Scan for the cell matching the given text and deliver its [X, Y] coordinate at center. 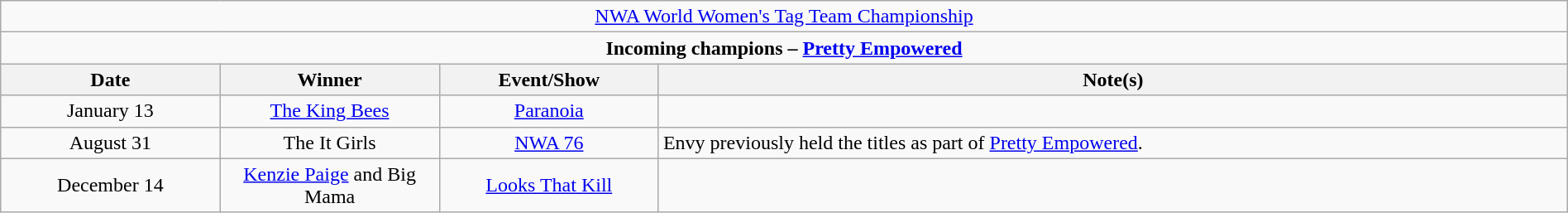
Envy previously held the titles as part of Pretty Empowered. [1113, 143]
NWA World Women's Tag Team Championship [784, 17]
Incoming champions – Pretty Empowered [784, 48]
Date [111, 80]
December 14 [111, 186]
Winner [329, 80]
The King Bees [329, 111]
August 31 [111, 143]
Event/Show [549, 80]
Note(s) [1113, 80]
NWA 76 [549, 143]
Paranoia [549, 111]
Kenzie Paige and Big Mama [329, 186]
The It Girls [329, 143]
January 13 [111, 111]
Looks That Kill [549, 186]
